For the text-containing cell, return its midpoint in (X, Y) coordinate format. 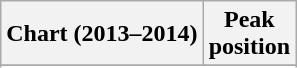
Peakposition (249, 34)
Chart (2013–2014) (102, 34)
